Locate the cell with the specified text and output its [x, y] center coordinate. 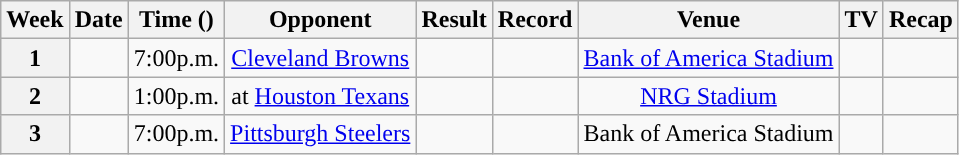
Pittsburgh Steelers [320, 134]
1 [35, 58]
Record [535, 20]
Recap [920, 20]
Opponent [320, 20]
Venue [708, 20]
1:00p.m. [176, 96]
TV [861, 20]
Week [35, 20]
at Houston Texans [320, 96]
NRG Stadium [708, 96]
Result [454, 20]
2 [35, 96]
3 [35, 134]
Date [98, 20]
Time () [176, 20]
Cleveland Browns [320, 58]
